Search for the cell housing the specified text and yield its [x, y] center coordinate. 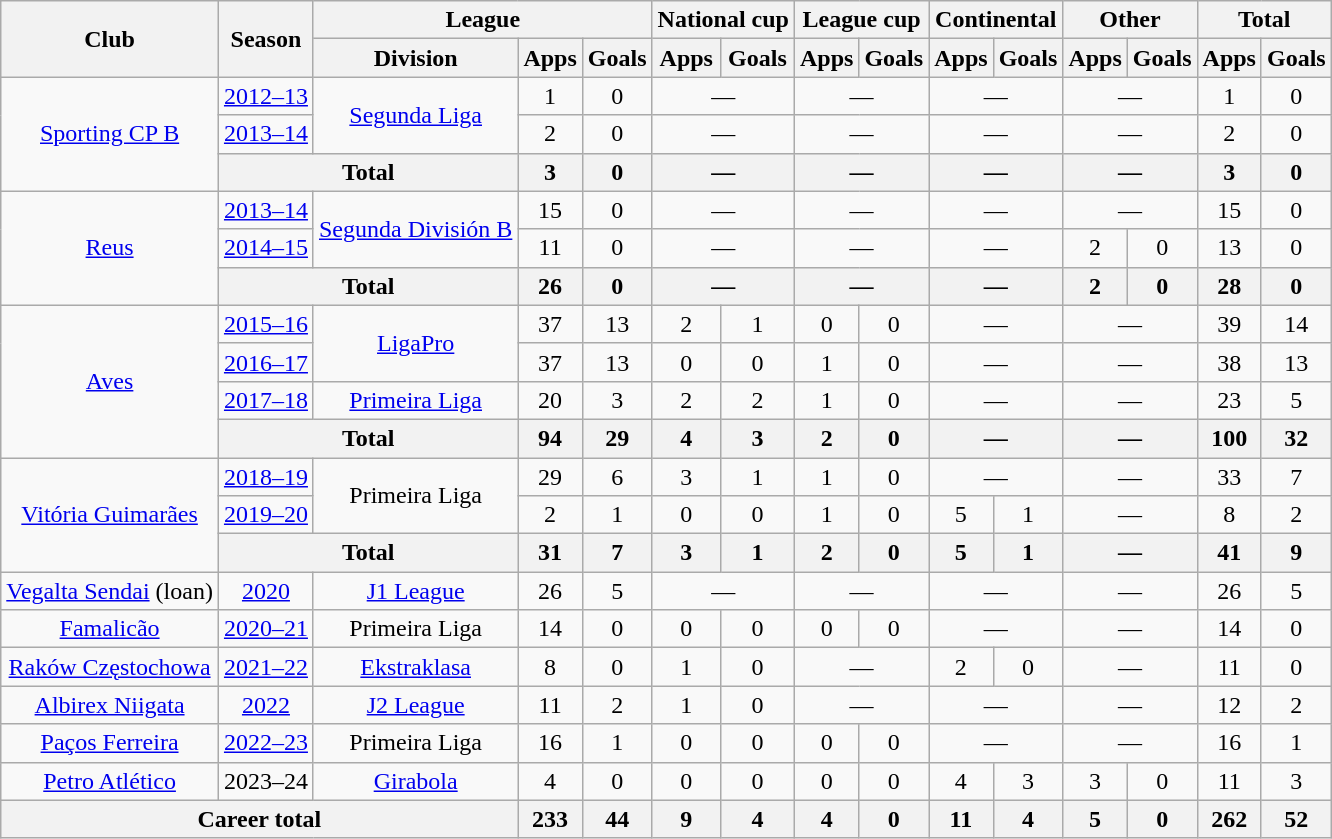
Ekstraklasa [415, 667]
12 [1229, 705]
National cup [723, 20]
100 [1229, 438]
2022 [266, 705]
41 [1229, 553]
Season [266, 39]
2014–15 [266, 248]
2018–19 [266, 477]
33 [1229, 477]
Albirex Niigata [110, 705]
52 [1296, 819]
2023–24 [266, 781]
233 [550, 819]
Paços Ferreira [110, 743]
LigaPro [415, 343]
Continental [996, 20]
31 [550, 553]
262 [1229, 819]
Vegalta Sendai (loan) [110, 591]
Club [110, 39]
J1 League [415, 591]
94 [550, 438]
2022–23 [266, 743]
2016–17 [266, 362]
2015–16 [266, 324]
38 [1229, 362]
2020 [266, 591]
6 [617, 477]
44 [617, 819]
League cup [861, 20]
Segunda División B [415, 229]
Segunda Liga [415, 115]
Famalicão [110, 629]
Raków Częstochowa [110, 667]
J2 League [415, 705]
Girabola [415, 781]
Division [415, 58]
28 [1229, 286]
2019–20 [266, 515]
32 [1296, 438]
Petro Atlético [110, 781]
Vitória Guimarães [110, 515]
20 [550, 400]
Reus [110, 248]
Career total [260, 819]
League [482, 20]
2017–18 [266, 400]
2020–21 [266, 629]
2012–13 [266, 96]
Sporting CP B [110, 134]
39 [1229, 324]
Other [1130, 20]
2021–22 [266, 667]
Aves [110, 381]
23 [1229, 400]
